Output the (X, Y) coordinate of the center of the cell containing the given text.  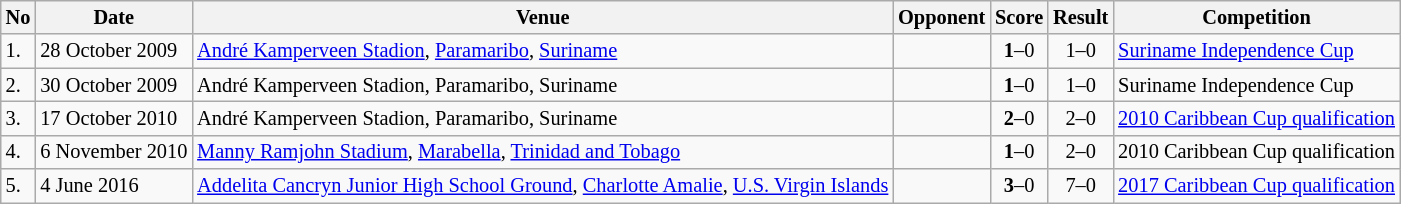
3–0 (1019, 186)
Competition (1256, 17)
30 October 2009 (114, 85)
2. (18, 85)
5. (18, 186)
4 June 2016 (114, 186)
28 October 2009 (114, 51)
Manny Ramjohn Stadium, Marabella, Trinidad and Tobago (542, 152)
7–0 (1080, 186)
Venue (542, 17)
4. (18, 152)
17 October 2010 (114, 118)
Addelita Cancryn Junior High School Ground, Charlotte Amalie, U.S. Virgin Islands (542, 186)
6 November 2010 (114, 152)
Score (1019, 17)
1. (18, 51)
3. (18, 118)
Opponent (942, 17)
No (18, 17)
Date (114, 17)
2017 Caribbean Cup qualification (1256, 186)
Result (1080, 17)
